Determine the (x, y) coordinate at the center of the cell enclosing the given text.  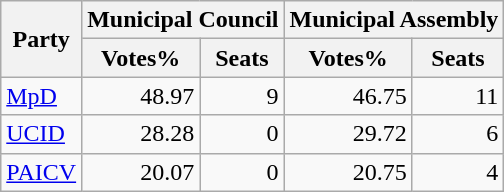
4 (458, 172)
Municipal Council (183, 20)
MpD (42, 96)
6 (458, 134)
48.97 (141, 96)
UCID (42, 134)
Municipal Assembly (394, 20)
46.75 (348, 96)
11 (458, 96)
28.28 (141, 134)
29.72 (348, 134)
9 (242, 96)
20.07 (141, 172)
20.75 (348, 172)
PAICV (42, 172)
Party (42, 39)
